Capture the cell that displays the provided text and extract its [x, y] central coordinate. 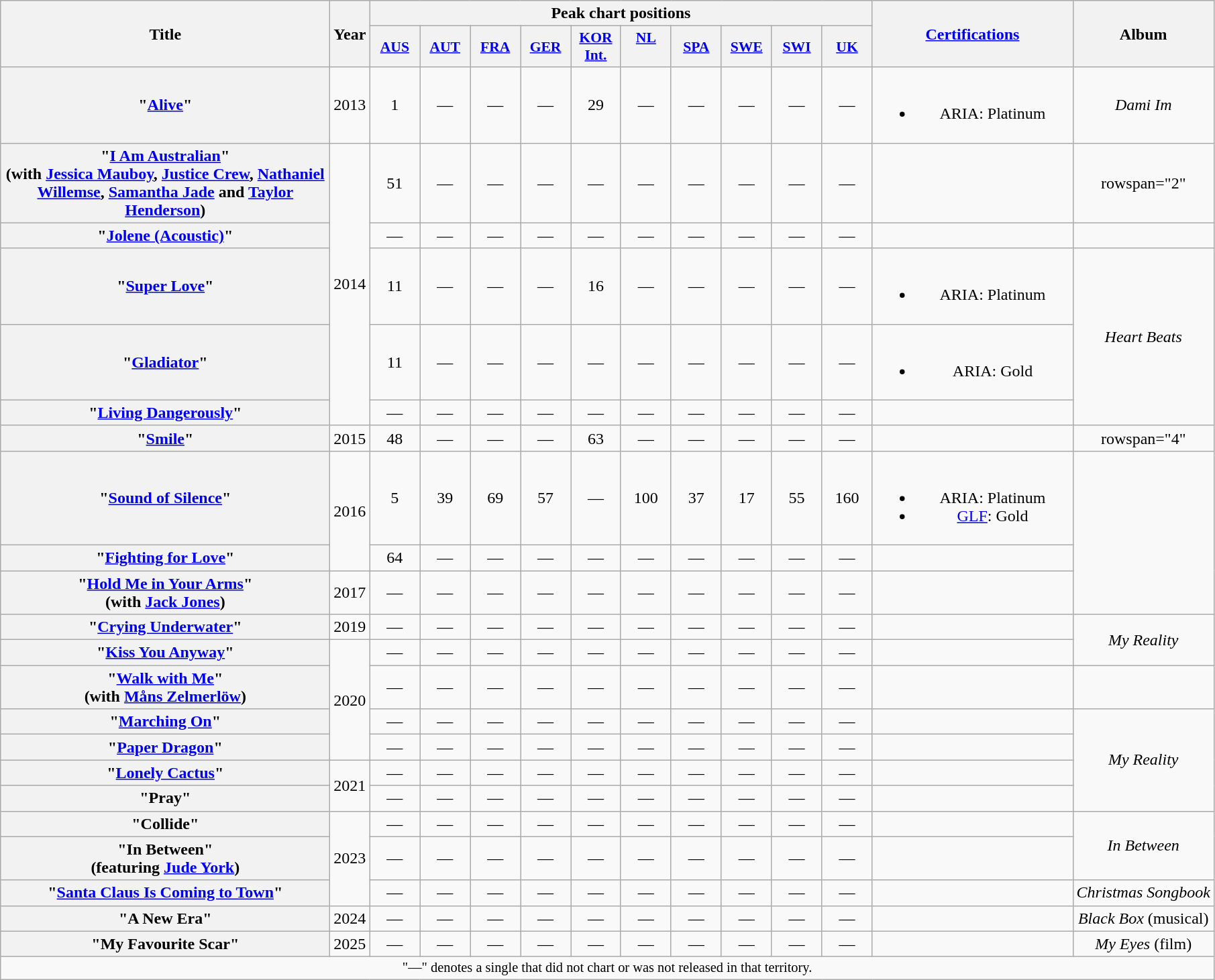
5 [394, 498]
2025 [350, 944]
2019 [350, 627]
Christmas Songbook [1143, 893]
2023 [350, 859]
SPA [696, 47]
SWE [746, 47]
Heart Beats [1143, 337]
rowspan="2" [1143, 182]
2015 [350, 438]
2020 [350, 700]
"Santa Claus Is Coming to Town" [165, 893]
"A New Era" [165, 918]
39 [445, 498]
"Alive" [165, 105]
55 [797, 498]
"Gladiator" [165, 362]
Year [350, 34]
In Between [1143, 845]
UK [847, 47]
"Pray" [165, 798]
AUT [445, 47]
"Jolene (Acoustic)" [165, 235]
160 [847, 498]
57 [546, 498]
29 [596, 105]
rowspan="4" [1143, 438]
"Crying Underwater" [165, 627]
"Super Love" [165, 286]
"My Favourite Scar" [165, 944]
"Paper Dragon" [165, 747]
ARIA: Gold [973, 362]
Certifications [973, 34]
"Marching On" [165, 722]
Album [1143, 34]
KORInt. [596, 47]
2017 [350, 592]
51 [394, 182]
FRA [495, 47]
"Walk with Me" (with Måns Zelmerlöw) [165, 687]
2021 [350, 785]
Dami Im [1143, 105]
My Eyes (film) [1143, 944]
2016 [350, 510]
63 [596, 438]
2024 [350, 918]
"Lonely Cactus" [165, 773]
"Smile" [165, 438]
"Sound of Silence" [165, 498]
"Living Dangerously" [165, 413]
16 [596, 286]
"Hold Me in Your Arms" (with Jack Jones) [165, 592]
NL [645, 47]
"Kiss You Anyway" [165, 653]
"—" denotes a single that did not chart or was not released in that territory. [608, 968]
2013 [350, 105]
1 [394, 105]
"Fighting for Love" [165, 557]
37 [696, 498]
48 [394, 438]
100 [645, 498]
2014 [350, 284]
69 [495, 498]
"Collide" [165, 824]
Peak chart positions [621, 13]
GER [546, 47]
Black Box (musical) [1143, 918]
AUS [394, 47]
64 [394, 557]
ARIA: PlatinumGLF: Gold [973, 498]
"I Am Australian"(with Jessica Mauboy, Justice Crew, Nathaniel Willemse, Samantha Jade and Taylor Henderson) [165, 182]
SWI [797, 47]
Title [165, 34]
"In Between"(featuring Jude York) [165, 859]
17 [746, 498]
